Locate the cell with the specified text and output its (X, Y) center coordinate. 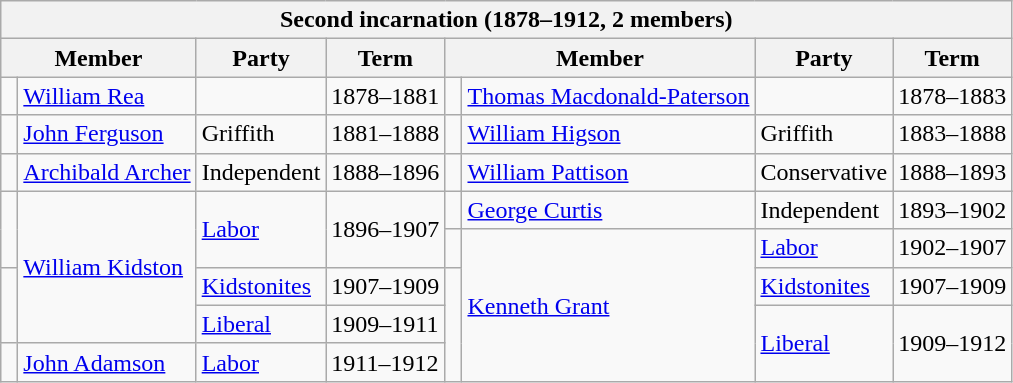
John Ferguson (107, 134)
1909–1912 (952, 343)
1893–1902 (952, 210)
1878–1883 (952, 96)
William Rea (107, 96)
William Higson (608, 134)
Thomas Macdonald-Paterson (608, 96)
1878–1881 (386, 96)
William Kidston (107, 267)
1888–1896 (386, 172)
1888–1893 (952, 172)
1881–1888 (386, 134)
John Adamson (107, 362)
William Pattison (608, 172)
Second incarnation (1878–1912, 2 members) (506, 20)
1902–1907 (952, 248)
1911–1912 (386, 362)
1896–1907 (386, 229)
Conservative (824, 172)
1883–1888 (952, 134)
Kenneth Grant (608, 305)
1909–1911 (386, 324)
Archibald Archer (107, 172)
George Curtis (608, 210)
